Output the [X, Y] coordinate of the center of the cell containing the given text.  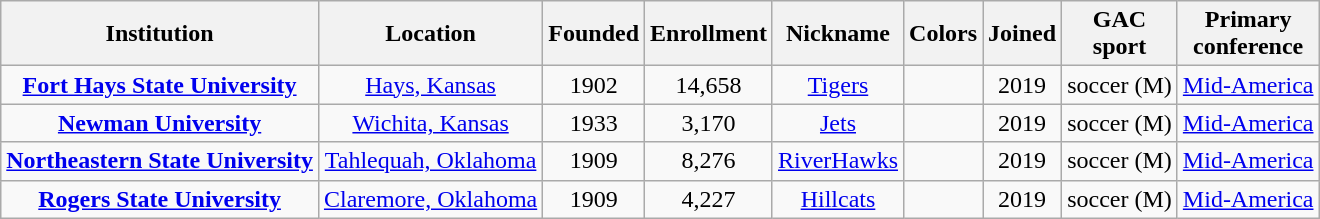
Institution [160, 34]
Fort Hays State University [160, 85]
1933 [594, 123]
4,227 [709, 199]
Primaryconference [1248, 34]
Location [430, 34]
3,170 [709, 123]
Northeastern State University [160, 161]
Nickname [838, 34]
1902 [594, 85]
Hillcats [838, 199]
Tahlequah, Oklahoma [430, 161]
Newman University [160, 123]
Joined [1022, 34]
Enrollment [709, 34]
Claremore, Oklahoma [430, 199]
Rogers State University [160, 199]
Colors [944, 34]
Jets [838, 123]
8,276 [709, 161]
Wichita, Kansas [430, 123]
14,658 [709, 85]
Founded [594, 34]
Hays, Kansas [430, 85]
GACsport [1120, 34]
RiverHawks [838, 161]
Tigers [838, 85]
